Output the (x, y) coordinate of the center of the cell containing the given text.  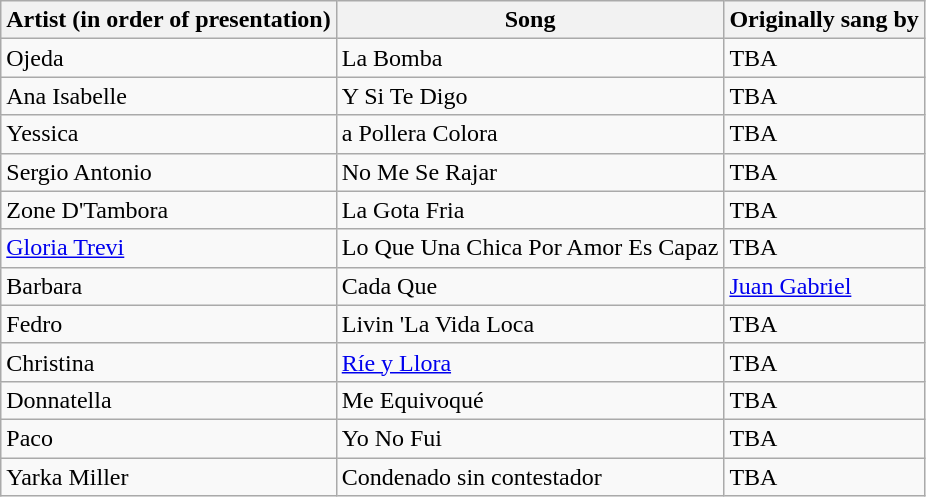
Ojeda (168, 58)
Paco (168, 438)
Sergio Antonio (168, 172)
Ana Isabelle (168, 96)
Yarka Miller (168, 477)
Christina (168, 362)
La Bomba (530, 58)
Fedro (168, 324)
La Gota Fria (530, 210)
No Me Se Rajar (530, 172)
Ríe y Llora (530, 362)
Barbara (168, 286)
Y Si Te Digo (530, 96)
Yessica (168, 134)
Livin 'La Vida Loca (530, 324)
Yo No Fui (530, 438)
Juan Gabriel (824, 286)
a Pollera Colora (530, 134)
Lo Que Una Chica Por Amor Es Capaz (530, 248)
Gloria Trevi (168, 248)
Artist (in order of presentation) (168, 20)
Me Equivoqué (530, 400)
Cada Que (530, 286)
Donnatella (168, 400)
Originally sang by (824, 20)
Song (530, 20)
Zone D'Tambora (168, 210)
Condenado sin contestador (530, 477)
